Locate the cell with the specified text and output its [X, Y] center coordinate. 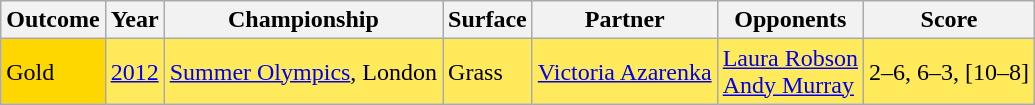
Opponents [790, 20]
Year [134, 20]
Grass [488, 72]
Championship [303, 20]
Surface [488, 20]
Partner [624, 20]
2–6, 6–3, [10–8] [950, 72]
Victoria Azarenka [624, 72]
Gold [53, 72]
2012 [134, 72]
Summer Olympics, London [303, 72]
Outcome [53, 20]
Laura Robson Andy Murray [790, 72]
Score [950, 20]
